Scan for the cell matching the given text and deliver its [X, Y] coordinate at center. 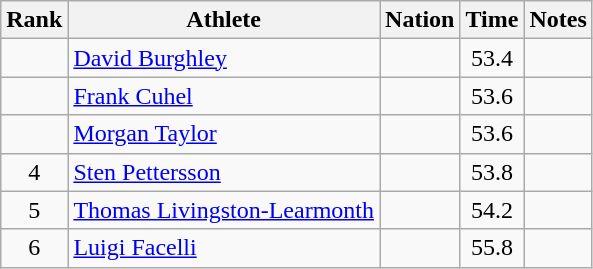
Sten Pettersson [224, 172]
Thomas Livingston-Learmonth [224, 210]
Morgan Taylor [224, 134]
David Burghley [224, 58]
6 [34, 248]
53.4 [492, 58]
55.8 [492, 248]
Luigi Facelli [224, 248]
54.2 [492, 210]
Notes [558, 20]
Time [492, 20]
5 [34, 210]
4 [34, 172]
53.8 [492, 172]
Nation [420, 20]
Frank Cuhel [224, 96]
Athlete [224, 20]
Rank [34, 20]
